Extract the [x, y] coordinate from the center of the cell holding the provided text.  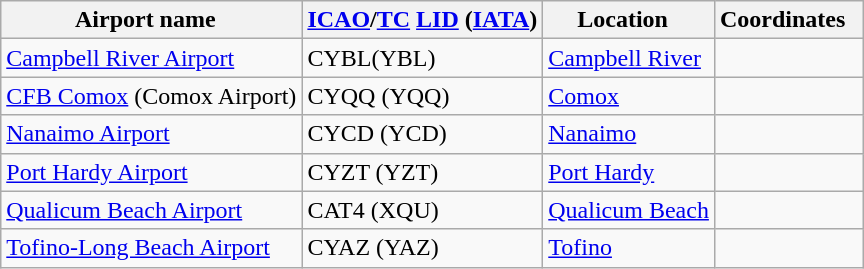
Qualicum Beach [629, 210]
CYAZ (YAZ) [422, 248]
Campbell River Airport [152, 58]
Qualicum Beach Airport [152, 210]
Nanaimo [629, 134]
Port Hardy [629, 172]
Tofino [629, 248]
CYZT (YZT) [422, 172]
Nanaimo Airport [152, 134]
Campbell River [629, 58]
Location [629, 20]
Comox [629, 96]
ICAO/TC LID (IATA) [422, 20]
CYBL(YBL) [422, 58]
Tofino-Long Beach Airport [152, 248]
CYQQ (YQQ) [422, 96]
Port Hardy Airport [152, 172]
CAT4 (XQU) [422, 210]
CFB Comox (Comox Airport) [152, 96]
CYCD (YCD) [422, 134]
Coordinates [788, 20]
Airport name [152, 20]
